For the text-containing cell, return its midpoint in [X, Y] coordinate format. 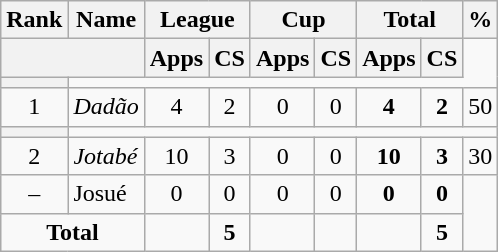
30 [480, 156]
50 [480, 107]
Rank [34, 20]
League [197, 20]
% [480, 20]
Josué [106, 194]
Name [106, 20]
1 [34, 107]
Jotabé [106, 156]
– [34, 194]
Dadão [106, 107]
Cup [303, 20]
